Determine the (x, y) coordinate at the center of the cell enclosing the given text.  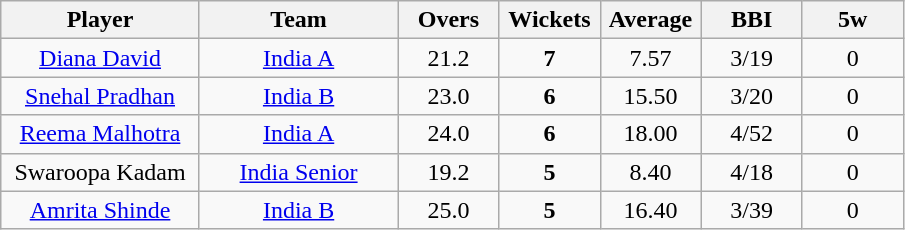
25.0 (448, 210)
7 (550, 58)
3/39 (752, 210)
19.2 (448, 172)
16.40 (650, 210)
BBI (752, 20)
Diana David (100, 58)
Amrita Shinde (100, 210)
Snehal Pradhan (100, 96)
3/19 (752, 58)
4/52 (752, 134)
24.0 (448, 134)
India Senior (298, 172)
8.40 (650, 172)
Team (298, 20)
21.2 (448, 58)
Average (650, 20)
23.0 (448, 96)
Player (100, 20)
Overs (448, 20)
7.57 (650, 58)
5w (852, 20)
3/20 (752, 96)
18.00 (650, 134)
Swaroopa Kadam (100, 172)
Reema Malhotra (100, 134)
15.50 (650, 96)
Wickets (550, 20)
4/18 (752, 172)
